Capture the cell that displays the provided text and extract its [x, y] central coordinate. 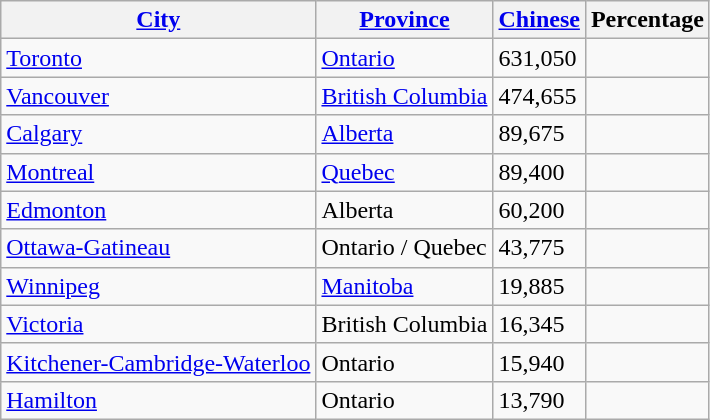
Hamilton [158, 400]
Manitoba [404, 286]
Chinese [539, 20]
Province [404, 20]
Montreal [158, 172]
89,400 [539, 172]
631,050 [539, 58]
13,790 [539, 400]
43,775 [539, 248]
Calgary [158, 134]
Quebec [404, 172]
Edmonton [158, 210]
19,885 [539, 286]
16,345 [539, 324]
City [158, 20]
474,655 [539, 96]
15,940 [539, 362]
Percentage [647, 20]
Ontario / Quebec [404, 248]
89,675 [539, 134]
Victoria [158, 324]
Winnipeg [158, 286]
60,200 [539, 210]
Vancouver [158, 96]
Ottawa-Gatineau [158, 248]
Toronto [158, 58]
Kitchener-Cambridge-Waterloo [158, 362]
